Capture the cell that displays the provided text and extract its [x, y] central coordinate. 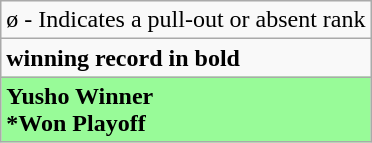
Yusho Winner *Won Playoff [186, 110]
winning record in bold [186, 58]
ø - Indicates a pull-out or absent rank [186, 20]
